Return the [X, Y] coordinate for the center point of the cell that contains the specified text.  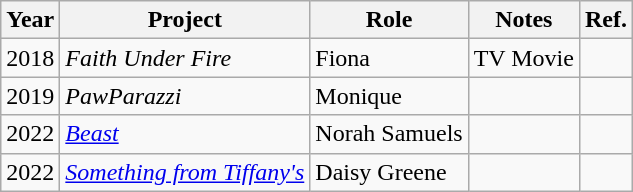
Fiona [389, 58]
Year [30, 20]
Notes [524, 20]
2019 [30, 96]
Ref. [606, 20]
Something from Tiffany's [185, 172]
PawParazzi [185, 96]
Beast [185, 134]
Norah Samuels [389, 134]
Role [389, 20]
2018 [30, 58]
Faith Under Fire [185, 58]
Daisy Greene [389, 172]
TV Movie [524, 58]
Project [185, 20]
Monique [389, 96]
